Output the (X, Y) coordinate of the center of the cell containing the given text.  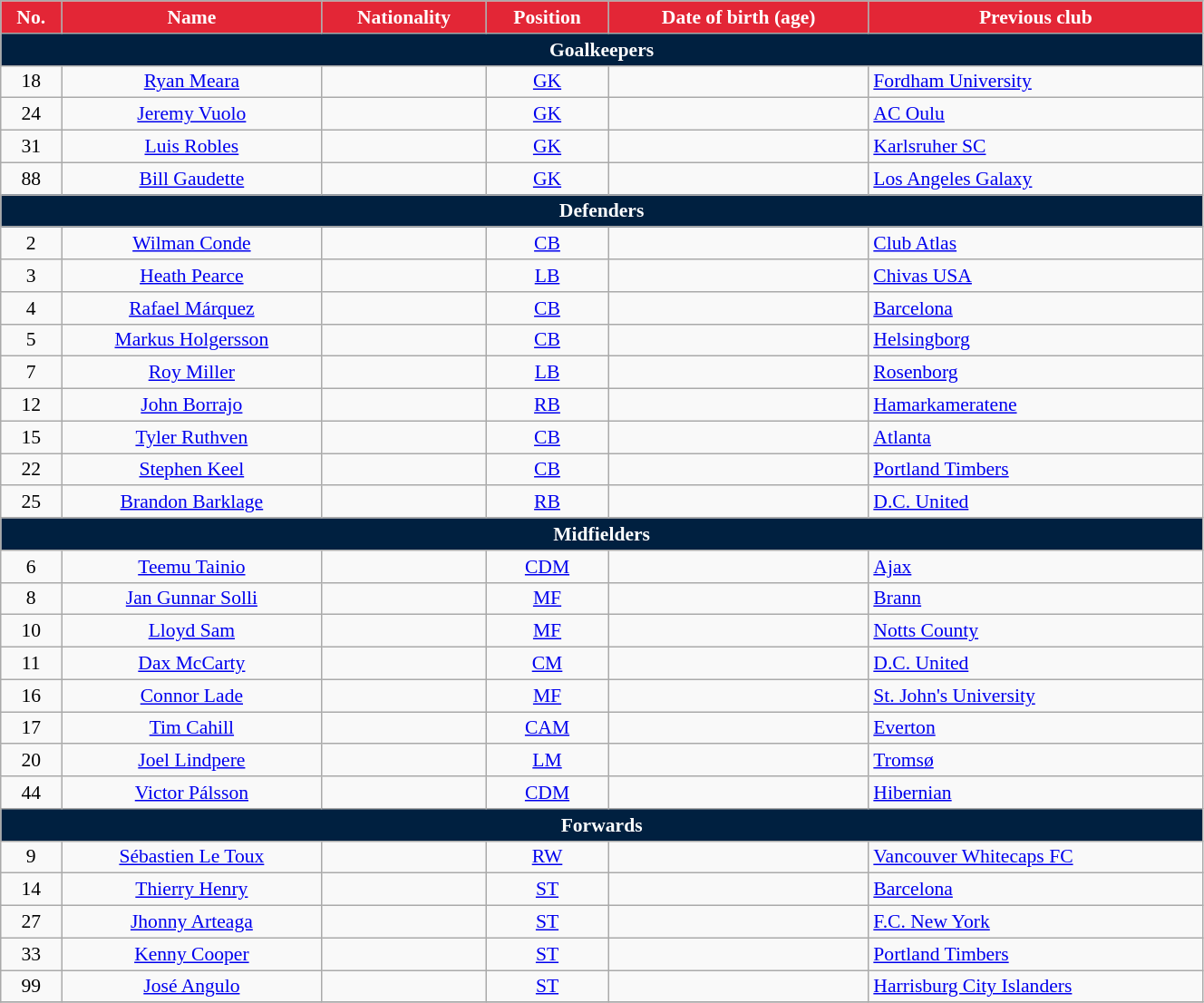
Sébastien Le Toux (192, 857)
Tim Cahill (192, 728)
14 (31, 890)
Jhonny Arteaga (192, 922)
LM (548, 761)
33 (31, 954)
Previous club (1035, 17)
Teemu Tainio (192, 567)
Connor Lade (192, 696)
25 (31, 502)
4 (31, 308)
Helsingborg (1035, 340)
Name (192, 17)
Atlanta (1035, 437)
20 (31, 761)
27 (31, 922)
Club Atlas (1035, 244)
Bill Gaudette (192, 179)
Hamarkameratene (1035, 405)
88 (31, 179)
Victor Pálsson (192, 793)
Los Angeles Galaxy (1035, 179)
Harrisburg City Islanders (1035, 987)
Dax McCarty (192, 664)
Ryan Meara (192, 82)
RW (548, 857)
John Borrajo (192, 405)
Karlsruher SC (1035, 147)
José Angulo (192, 987)
Heath Pearce (192, 276)
Kenny Cooper (192, 954)
Ajax (1035, 567)
Markus Holgersson (192, 340)
Midfielders (602, 534)
2 (31, 244)
12 (31, 405)
Notts County (1035, 631)
Joel Lindpere (192, 761)
11 (31, 664)
8 (31, 599)
Wilman Conde (192, 244)
22 (31, 470)
9 (31, 857)
Hibernian (1035, 793)
Vancouver Whitecaps FC (1035, 857)
No. (31, 17)
F.C. New York (1035, 922)
CAM (548, 728)
7 (31, 373)
Tyler Ruthven (192, 437)
Forwards (602, 825)
Thierry Henry (192, 890)
Brandon Barklage (192, 502)
Fordham University (1035, 82)
18 (31, 82)
5 (31, 340)
16 (31, 696)
Tromsø (1035, 761)
99 (31, 987)
Jan Gunnar Solli (192, 599)
Everton (1035, 728)
Luis Robles (192, 147)
Lloyd Sam (192, 631)
CM (548, 664)
Roy Miller (192, 373)
Date of birth (age) (738, 17)
Chivas USA (1035, 276)
St. John's University (1035, 696)
Nationality (404, 17)
44 (31, 793)
31 (31, 147)
Position (548, 17)
6 (31, 567)
Defenders (602, 211)
Goalkeepers (602, 50)
Rafael Márquez (192, 308)
24 (31, 114)
Stephen Keel (192, 470)
Rosenborg (1035, 373)
AC Oulu (1035, 114)
10 (31, 631)
15 (31, 437)
Brann (1035, 599)
3 (31, 276)
Jeremy Vuolo (192, 114)
17 (31, 728)
